Scan for the cell matching the given text and deliver its [X, Y] coordinate at center. 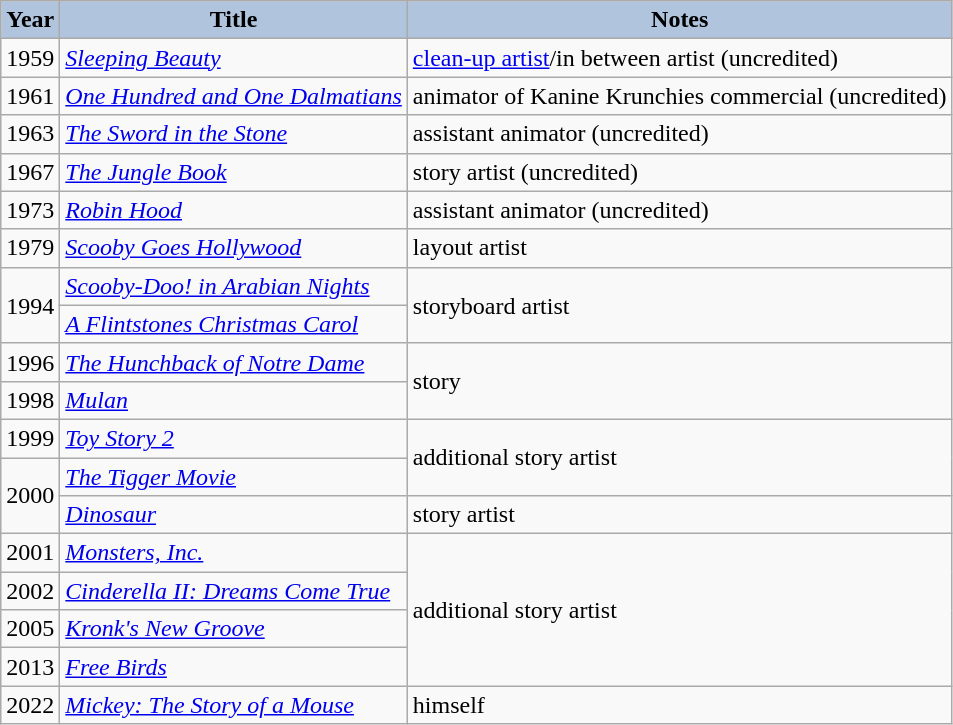
1961 [30, 96]
The Tigger Movie [234, 477]
1973 [30, 210]
layout artist [680, 248]
Scooby Goes Hollywood [234, 248]
Cinderella II: Dreams Come True [234, 591]
1998 [30, 400]
1999 [30, 438]
1959 [30, 58]
himself [680, 705]
Robin Hood [234, 210]
1979 [30, 248]
Kronk's New Groove [234, 629]
Scooby-Doo! in Arabian Nights [234, 286]
Year [30, 20]
Free Birds [234, 667]
One Hundred and One Dalmatians [234, 96]
clean-up artist/in between artist (uncredited) [680, 58]
storyboard artist [680, 305]
animator of Kanine Krunchies commercial (uncredited) [680, 96]
2000 [30, 496]
The Jungle Book [234, 172]
2005 [30, 629]
Dinosaur [234, 515]
story [680, 381]
A Flintstones Christmas Carol [234, 324]
2001 [30, 553]
Toy Story 2 [234, 438]
The Sword in the Stone [234, 134]
story artist [680, 515]
Mulan [234, 400]
Monsters, Inc. [234, 553]
Mickey: The Story of a Mouse [234, 705]
1994 [30, 305]
Title [234, 20]
1967 [30, 172]
2002 [30, 591]
story artist (uncredited) [680, 172]
2022 [30, 705]
Sleeping Beauty [234, 58]
1996 [30, 362]
2013 [30, 667]
Notes [680, 20]
The Hunchback of Notre Dame [234, 362]
1963 [30, 134]
